Provide the [x, y] coordinate of the cell's center where the given text is located.  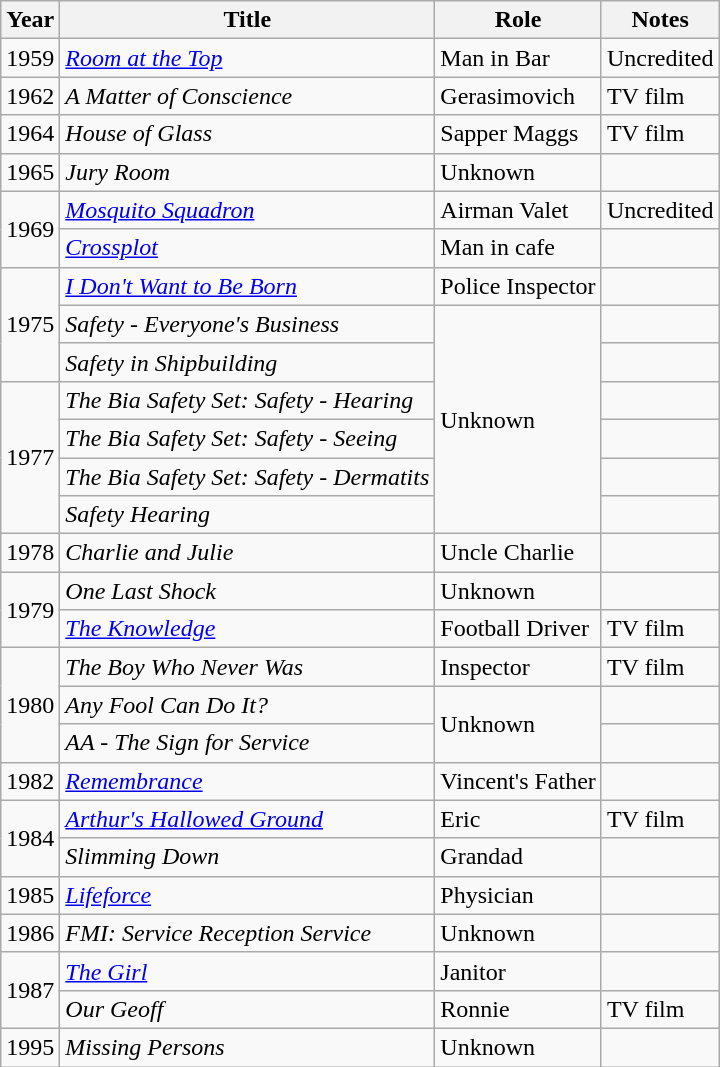
A Matter of Conscience [248, 96]
Jury Room [248, 172]
The Girl [248, 971]
1965 [30, 172]
The Knowledge [248, 629]
Vincent's Father [518, 781]
Sapper Maggs [518, 134]
House of Glass [248, 134]
Police Inspector [518, 286]
Our Geoff [248, 1009]
Man in Bar [518, 58]
Safety - Everyone's Business [248, 324]
Notes [660, 20]
1977 [30, 457]
1984 [30, 838]
Eric [518, 819]
Safety Hearing [248, 515]
The Bia Safety Set: Safety - Seeing [248, 438]
1985 [30, 895]
Mosquito Squadron [248, 210]
The Boy Who Never Was [248, 667]
1964 [30, 134]
FMI: Service Reception Service [248, 933]
Title [248, 20]
1980 [30, 705]
Safety in Shipbuilding [248, 362]
Role [518, 20]
1962 [30, 96]
Arthur's Hallowed Ground [248, 819]
Man in cafe [518, 248]
1982 [30, 781]
Grandad [518, 857]
Janitor [518, 971]
One Last Shock [248, 591]
Lifeforce [248, 895]
Football Driver [518, 629]
Missing Persons [248, 1047]
1987 [30, 990]
Charlie and Julie [248, 553]
The Bia Safety Set: Safety - Dermatits [248, 477]
Slimming Down [248, 857]
1969 [30, 229]
AA - The Sign for Service [248, 743]
Any Fool Can Do It? [248, 705]
1959 [30, 58]
Uncle Charlie [518, 553]
The Bia Safety Set: Safety - Hearing [248, 400]
Year [30, 20]
Physician [518, 895]
Remembrance [248, 781]
I Don't Want to Be Born [248, 286]
1978 [30, 553]
Crossplot [248, 248]
Ronnie [518, 1009]
1979 [30, 610]
Inspector [518, 667]
Airman Valet [518, 210]
1975 [30, 324]
1986 [30, 933]
Room at the Top [248, 58]
Gerasimovich [518, 96]
1995 [30, 1047]
